Detect which cell encompasses the target text, then output its [X, Y] center coordinate. 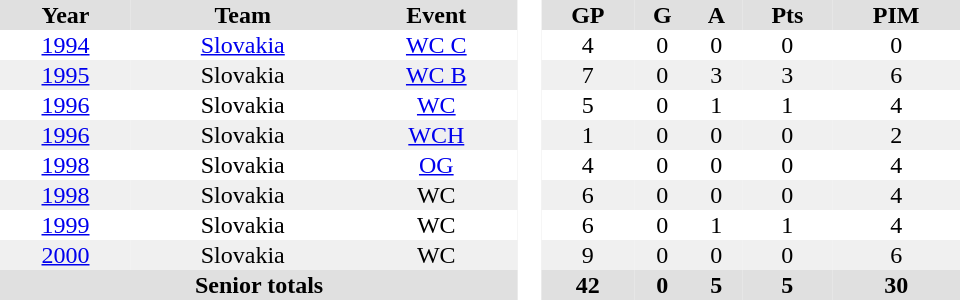
GP [588, 15]
1995 [66, 75]
1999 [66, 225]
WC C [437, 45]
2000 [66, 255]
7 [588, 75]
OG [437, 165]
1994 [66, 45]
WC B [437, 75]
G [662, 15]
Event [437, 15]
PIM [896, 15]
Team [243, 15]
30 [896, 285]
9 [588, 255]
A [716, 15]
Year [66, 15]
2 [896, 135]
42 [588, 285]
Senior totals [259, 285]
WCH [437, 135]
Pts [787, 15]
